Search for the cell housing the specified text and yield its [X, Y] center coordinate. 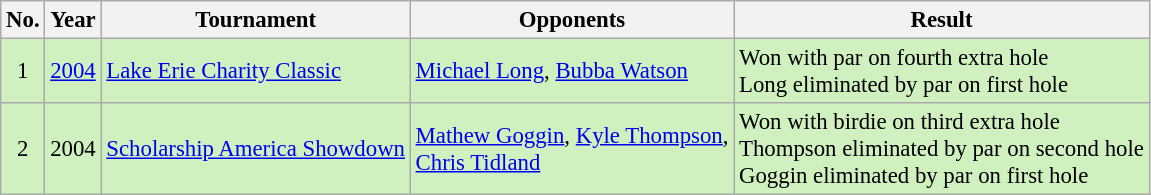
Tournament [256, 20]
No. [23, 20]
Year [73, 20]
Result [942, 20]
1 [23, 72]
Opponents [572, 20]
Won with par on fourth extra holeLong eliminated by par on first hole [942, 72]
Mathew Goggin, Kyle Thompson, Chris Tidland [572, 149]
Won with birdie on third extra holeThompson eliminated by par on second holeGoggin eliminated by par on first hole [942, 149]
Scholarship America Showdown [256, 149]
Michael Long, Bubba Watson [572, 72]
Lake Erie Charity Classic [256, 72]
2 [23, 149]
